Pinpoint the cell where the given text exists, returning its [X, Y] midpoint coordinate. 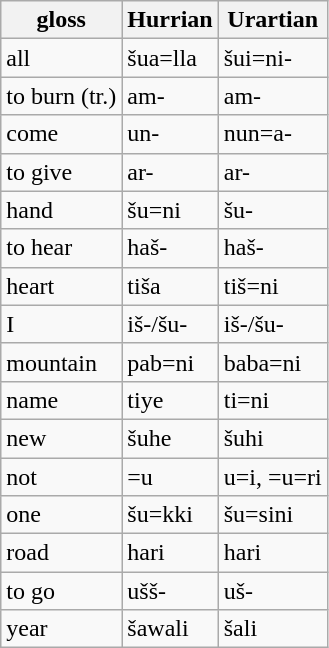
to give [62, 172]
šali [272, 629]
ti=ni [272, 400]
nun=a- [272, 134]
all [62, 58]
tiš=ni [272, 286]
Urartian [272, 20]
to hear [62, 248]
ušš- [170, 591]
tiye [170, 400]
šu=sini [272, 515]
un- [170, 134]
name [62, 400]
Hurrian [170, 20]
baba=ni [272, 362]
not [62, 477]
to burn (tr.) [62, 96]
hand [62, 210]
šu=ni [170, 210]
mountain [62, 362]
pab=ni [170, 362]
u=i, =u=ri [272, 477]
I [62, 324]
šawali [170, 629]
uš- [272, 591]
šui=ni- [272, 58]
šu=kki [170, 515]
heart [62, 286]
=u [170, 477]
tiša [170, 286]
road [62, 553]
gloss [62, 20]
šu- [272, 210]
šuhi [272, 438]
šua=lla [170, 58]
one [62, 515]
come [62, 134]
new [62, 438]
šuhe [170, 438]
to go [62, 591]
year [62, 629]
